Provide the (X, Y) coordinate of the cell's center where the given text is located.  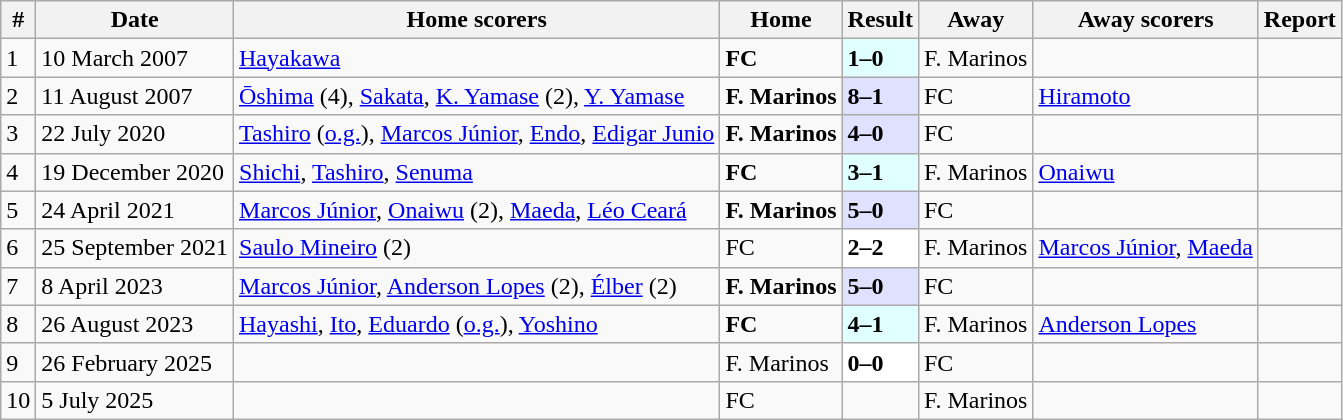
4 (18, 172)
Marcos Júnior, Anderson Lopes (2), Élber (2) (477, 286)
22 July 2020 (135, 134)
6 (18, 248)
Marcos Júnior, Maeda (1146, 248)
8–1 (880, 96)
25 September 2021 (135, 248)
Saulo Mineiro (2) (477, 248)
Tashiro (o.g.), Marcos Júnior, Endo, Edigar Junio (477, 134)
26 August 2023 (135, 324)
10 March 2007 (135, 58)
24 April 2021 (135, 210)
Hayakawa (477, 58)
19 December 2020 (135, 172)
Result (880, 20)
8 April 2023 (135, 286)
26 February 2025 (135, 362)
Marcos Júnior, Onaiwu (2), Maeda, Léo Ceará (477, 210)
10 (18, 400)
9 (18, 362)
7 (18, 286)
2 (18, 96)
Home (781, 20)
11 August 2007 (135, 96)
Hayashi, Ito, Eduardo (o.g.), Yoshino (477, 324)
3 (18, 134)
0–0 (880, 362)
Anderson Lopes (1146, 324)
1–0 (880, 58)
4–1 (880, 324)
Away (975, 20)
Home scorers (477, 20)
Report (1300, 20)
Away scorers (1146, 20)
Date (135, 20)
Onaiwu (1146, 172)
5 (18, 210)
Shichi, Tashiro, Senuma (477, 172)
8 (18, 324)
# (18, 20)
4–0 (880, 134)
5 July 2025 (135, 400)
1 (18, 58)
Ōshima (4), Sakata, K. Yamase (2), Y. Yamase (477, 96)
2–2 (880, 248)
Hiramoto (1146, 96)
3–1 (880, 172)
